Scan for the cell matching the given text and deliver its (X, Y) coordinate at center. 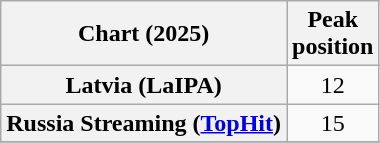
15 (333, 123)
Chart (2025) (144, 34)
Russia Streaming (TopHit) (144, 123)
Latvia (LaIPA) (144, 85)
Peak position (333, 34)
12 (333, 85)
